Determine the [x, y] coordinate at the center of the cell enclosing the given text.  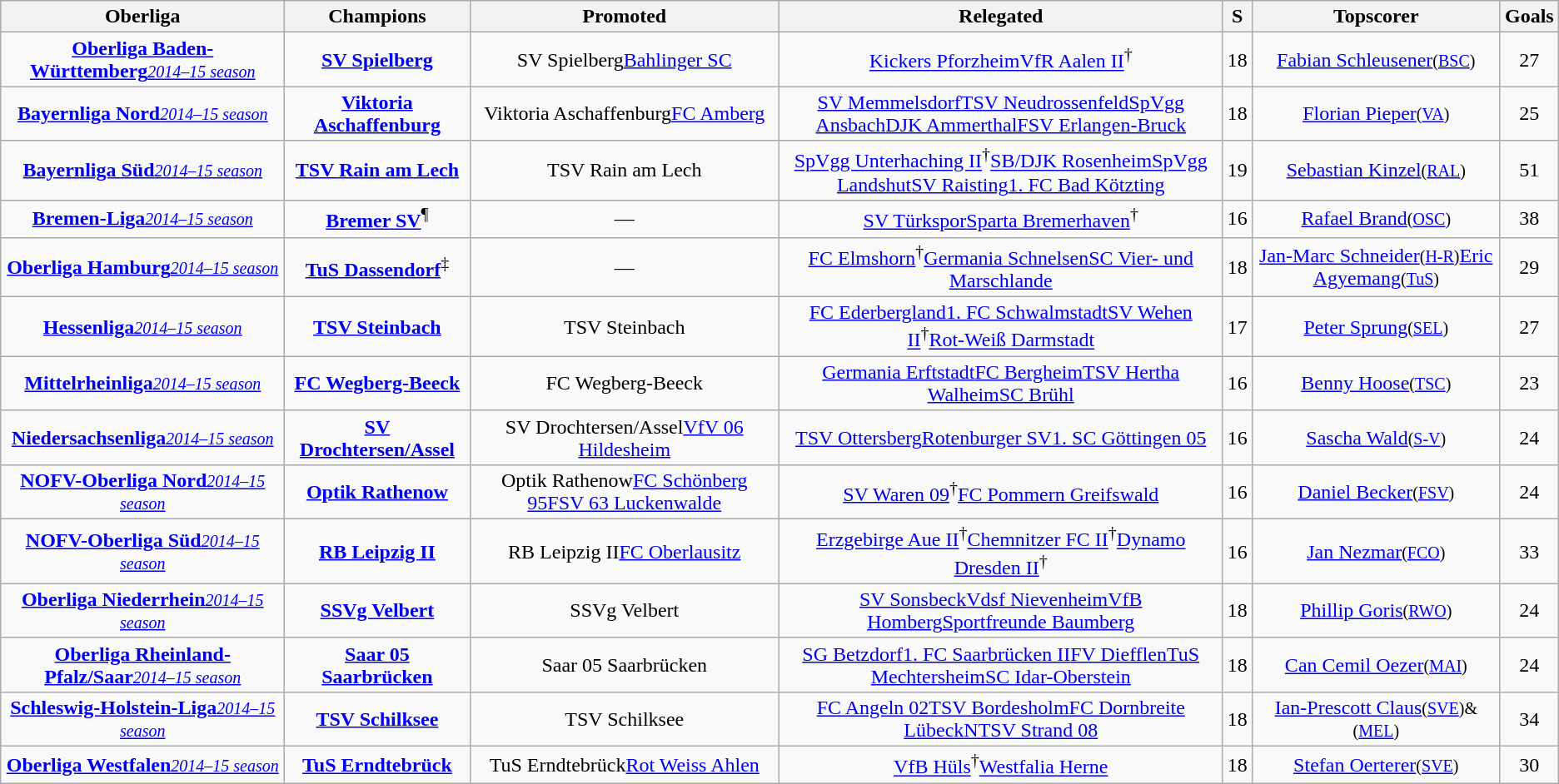
TuS Erndtebrück [377, 766]
TuS Dassendorf‡ [377, 267]
Champions [377, 17]
Topscorer [1376, 17]
Phillip Goris(RWO) [1376, 611]
Oberliga Hamburg2014–15 season [143, 267]
Goals [1529, 17]
Optik Rathenow [377, 491]
Bremer SV¶ [377, 218]
S [1238, 17]
TSV OttersbergRotenburger SV1. SC Göttingen 05 [1001, 438]
Bayernliga Süd2014–15 season [143, 171]
RB Leipzig IIFC Oberlausitz [625, 551]
Oberliga [143, 17]
NOFV-Oberliga Nord2014–15 season [143, 491]
FC Angeln 02TSV BordesholmFC Dornbreite LübeckNTSV Strand 08 [1001, 719]
SG Betzdorf1. FC Saarbrücken IIFV DiefflenTuS MechtersheimSC Idar-Oberstein [1001, 664]
SV SpielbergBahlinger SC [625, 60]
Viktoria AschaffenburgFC Amberg [625, 113]
34 [1529, 719]
Promoted [625, 17]
NOFV-Oberliga Süd2014–15 season [143, 551]
Mittelrheinliga2014–15 season [143, 383]
Fabian Schleusener(BSC) [1376, 60]
Oberliga Baden-Württemberg2014–15 season [143, 60]
SV Drochtersen/AsselVfV 06 Hildesheim [625, 438]
Kickers PforzheimVfR Aalen II† [1001, 60]
FC Elmshorn†Germania SchnelsenSC Vier- und Marschlande [1001, 267]
Sebastian Kinzel(RAL) [1376, 171]
Oberliga Westfalen2014–15 season [143, 766]
SV MemmelsdorfTSV NeudrossenfeldSpVgg AnsbachDJK AmmerthalFSV Erlangen-Bruck [1001, 113]
Ian-Prescott Claus(SVE)&(MEL) [1376, 719]
TuS ErndtebrückRot Weiss Ahlen [625, 766]
25 [1529, 113]
Schleswig-Holstein-Liga2014–15 season [143, 719]
19 [1238, 171]
Bremen-Liga2014–15 season [143, 218]
38 [1529, 218]
Jan Nezmar(FCO) [1376, 551]
Oberliga Niederrhein2014–15 season [143, 611]
Relegated [1001, 17]
Erzgebirge Aue II†Chemnitzer FC II†Dynamo Dresden II† [1001, 551]
SV SonsbeckVdsf NievenheimVfB HombergSportfreunde Baumberg [1001, 611]
Can Cemil Oezer(MAI) [1376, 664]
29 [1529, 267]
SV Spielberg [377, 60]
Oberliga Rheinland-Pfalz/Saar2014–15 season [143, 664]
Peter Sprung(SEL) [1376, 327]
Jan-Marc Schneider(H-R)Eric Agyemang(TuS) [1376, 267]
SV Drochtersen/Assel [377, 438]
33 [1529, 551]
51 [1529, 171]
Benny Hoose(TSC) [1376, 383]
FC Ederbergland1. FC SchwalmstadtSV Wehen II†Rot-Weiß Darmstadt [1001, 327]
SV TürksporSparta Bremerhaven† [1001, 218]
Stefan Oerterer(SVE) [1376, 766]
Bayernliga Nord2014–15 season [143, 113]
Niedersachsenliga2014–15 season [143, 438]
Viktoria Aschaffenburg [377, 113]
Sascha Wald(S-V) [1376, 438]
SpVgg Unterhaching II†SB/DJK RosenheimSpVgg LandshutSV Raisting1. FC Bad Kötzting [1001, 171]
VfB Hüls†Westfalia Herne [1001, 766]
Rafael Brand(OSC) [1376, 218]
Hessenliga2014–15 season [143, 327]
Florian Pieper(VA) [1376, 113]
SV Waren 09†FC Pommern Greifswald [1001, 491]
23 [1529, 383]
Optik RathenowFC Schönberg 95FSV 63 Luckenwalde [625, 491]
30 [1529, 766]
RB Leipzig II [377, 551]
Germania ErftstadtFC BergheimTSV Hertha WalheimSC Brühl [1001, 383]
Daniel Becker(FSV) [1376, 491]
17 [1238, 327]
